Return [X, Y] of the center of cell containing provided text 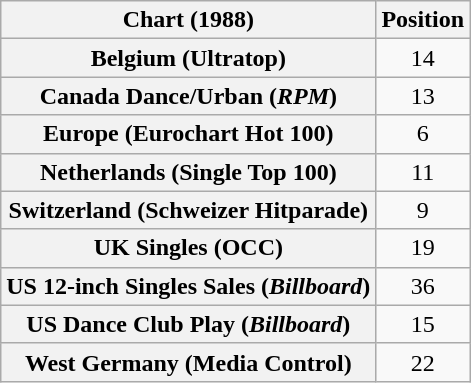
6 [423, 134]
Position [423, 20]
Chart (1988) [188, 20]
Netherlands (Single Top 100) [188, 172]
UK Singles (OCC) [188, 248]
14 [423, 58]
13 [423, 96]
US Dance Club Play (Billboard) [188, 324]
11 [423, 172]
36 [423, 286]
22 [423, 362]
US 12-inch Singles Sales (Billboard) [188, 286]
Europe (Eurochart Hot 100) [188, 134]
15 [423, 324]
West Germany (Media Control) [188, 362]
Canada Dance/Urban (RPM) [188, 96]
Belgium (Ultratop) [188, 58]
Switzerland (Schweizer Hitparade) [188, 210]
9 [423, 210]
19 [423, 248]
